Extract the [X, Y] coordinate from the center of the cell holding the provided text.  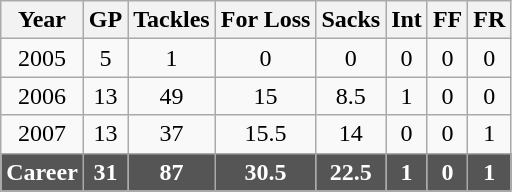
15 [266, 96]
Year [42, 20]
Career [42, 172]
37 [172, 134]
31 [105, 172]
8.5 [351, 96]
14 [351, 134]
2005 [42, 58]
22.5 [351, 172]
FF [447, 20]
Int [407, 20]
30.5 [266, 172]
For Loss [266, 20]
GP [105, 20]
Sacks [351, 20]
Tackles [172, 20]
2007 [42, 134]
2006 [42, 96]
5 [105, 58]
15.5 [266, 134]
87 [172, 172]
FR [490, 20]
49 [172, 96]
